Determine the (X, Y) coordinate at the center of the cell enclosing the given text.  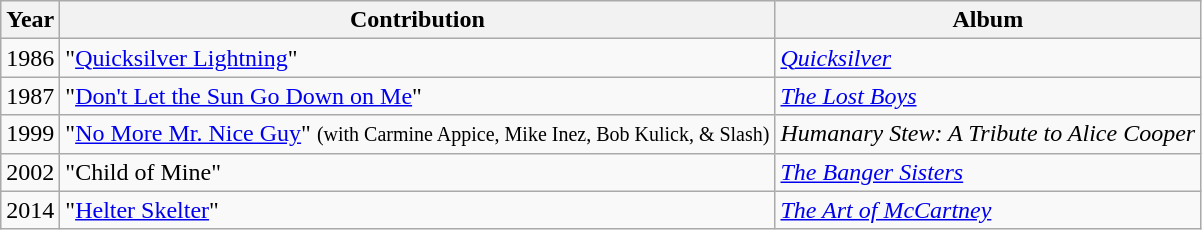
1987 (30, 96)
"Don't Let the Sun Go Down on Me" (418, 96)
1986 (30, 58)
1999 (30, 134)
Humanary Stew: A Tribute to Alice Cooper (988, 134)
The Lost Boys (988, 96)
Quicksilver (988, 58)
Album (988, 20)
2002 (30, 172)
2014 (30, 210)
"Child of Mine" (418, 172)
"Quicksilver Lightning" (418, 58)
"Helter Skelter" (418, 210)
Year (30, 20)
The Banger Sisters (988, 172)
The Art of McCartney (988, 210)
Contribution (418, 20)
"No More Mr. Nice Guy" (with Carmine Appice, Mike Inez, Bob Kulick, & Slash) (418, 134)
